Capture the cell that displays the provided text and extract its [X, Y] central coordinate. 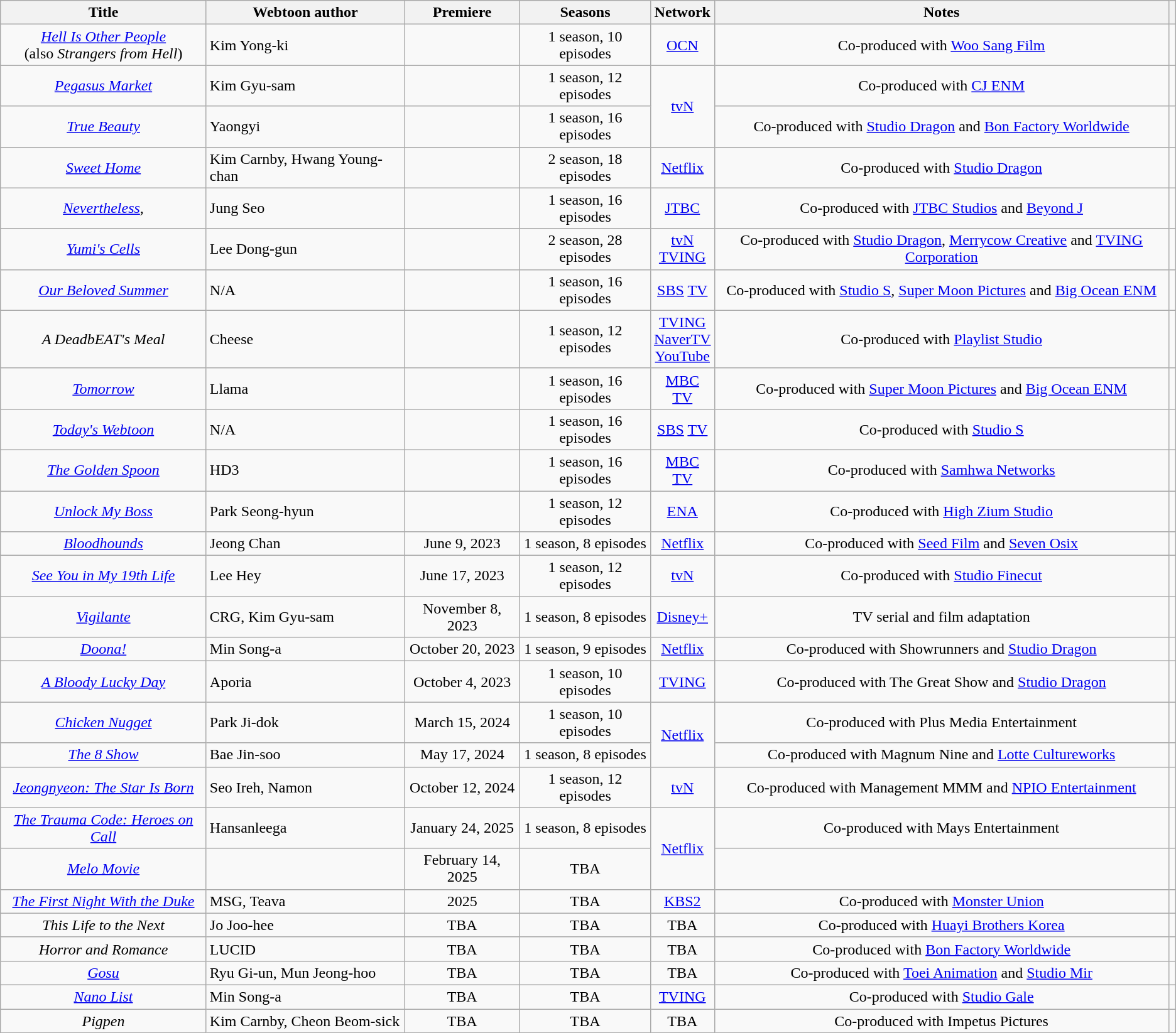
Premiere [462, 13]
February 14, 2025 [462, 869]
Co-produced with Seed Film and Seven Osix [941, 544]
Co-produced with High Zium Studio [941, 511]
HD3 [305, 470]
Kim Carnby, Cheon Beom-sick [305, 1020]
The Trauma Code: Heroes on Call [104, 828]
Melo Movie [104, 869]
Pigpen [104, 1020]
Kim Carnby, Hwang Young-chan [305, 167]
Park Ji-dok [305, 722]
LUCID [305, 949]
Llama [305, 388]
JTBC [682, 208]
A Bloody Lucky Day [104, 682]
Aporia [305, 682]
November 8, 2023 [462, 617]
Network [682, 13]
October 4, 2023 [462, 682]
The First Night With the Duke [104, 901]
Co-produced with Super Moon Pictures and Big Ocean ENM [941, 388]
Yaongyi [305, 127]
Today's Webtoon [104, 430]
TVINGNaverTVYouTube [682, 339]
1 season, 9 episodes [585, 649]
Seo Ireh, Namon [305, 787]
Gosu [104, 973]
KBS2 [682, 901]
Park Seong-hyun [305, 511]
Yumi's Cells [104, 249]
Jo Joo-hee [305, 925]
See You in My 19th Life [104, 576]
Co-produced with Studio Dragon [941, 167]
Jung Seo [305, 208]
March 15, 2024 [462, 722]
Kim Gyu-sam [305, 85]
OCN [682, 45]
2 season, 18 episodes [585, 167]
Doona! [104, 649]
Disney+ [682, 617]
October 12, 2024 [462, 787]
Co-produced with Woo Sang Film [941, 45]
June 17, 2023 [462, 576]
Co-produced with Playlist Studio [941, 339]
Nevertheless, [104, 208]
2 season, 28 episodes [585, 249]
Co-produced with Impetus Pictures [941, 1020]
Title [104, 13]
Horror and Romance [104, 949]
TV serial and film adaptation [941, 617]
Co-produced with Plus Media Entertainment [941, 722]
Nano List [104, 997]
Unlock My Boss [104, 511]
Lee Hey [305, 576]
Co-produced with Studio Dragon, Merrycow Creative and TVING Corporation [941, 249]
Co-produced with Studio S, Super Moon Pictures and Big Ocean ENM [941, 290]
Co-produced with Samhwa Networks [941, 470]
Co-produced with Mays Entertainment [941, 828]
October 20, 2023 [462, 649]
The 8 Show [104, 755]
Bae Jin-soo [305, 755]
Co-produced with Bon Factory Worldwide [941, 949]
May 17, 2024 [462, 755]
tvNTVING [682, 249]
Hansanleega [305, 828]
The Golden Spoon [104, 470]
Chicken Nugget [104, 722]
Co-produced with Toei Animation and Studio Mir [941, 973]
2025 [462, 901]
MSG, Teava [305, 901]
Tomorrow [104, 388]
Our Beloved Summer [104, 290]
Seasons [585, 13]
Jeongnyeon: The Star Is Born [104, 787]
True Beauty [104, 127]
Co-produced with Management MMM and NPIO Entertainment [941, 787]
Hell Is Other People(also Strangers from Hell) [104, 45]
Co-produced with Studio Gale [941, 997]
Bloodhounds [104, 544]
Co-produced with Studio Dragon and Bon Factory Worldwide [941, 127]
Co-produced with Showrunners and Studio Dragon [941, 649]
Jeong Chan [305, 544]
Co-produced with The Great Show and Studio Dragon [941, 682]
ENA [682, 511]
Sweet Home [104, 167]
Co-produced with JTBC Studios and Beyond J [941, 208]
Cheese [305, 339]
Co-produced with Huayi Brothers Korea [941, 925]
Notes [941, 13]
A DeadbEAT's Meal [104, 339]
Co-produced with Magnum Nine and Lotte Cultureworks [941, 755]
CRG, Kim Gyu-sam [305, 617]
Webtoon author [305, 13]
Vigilante [104, 617]
This Life to the Next [104, 925]
June 9, 2023 [462, 544]
Kim Yong-ki [305, 45]
Ryu Gi-un, Mun Jeong-hoo [305, 973]
Co-produced with CJ ENM [941, 85]
Lee Dong-gun [305, 249]
Co-produced with Monster Union [941, 901]
Co-produced with Studio S [941, 430]
Co-produced with Studio Finecut [941, 576]
Pegasus Market [104, 85]
January 24, 2025 [462, 828]
